Return the (x, y) coordinate for the center point of the cell that contains the specified text.  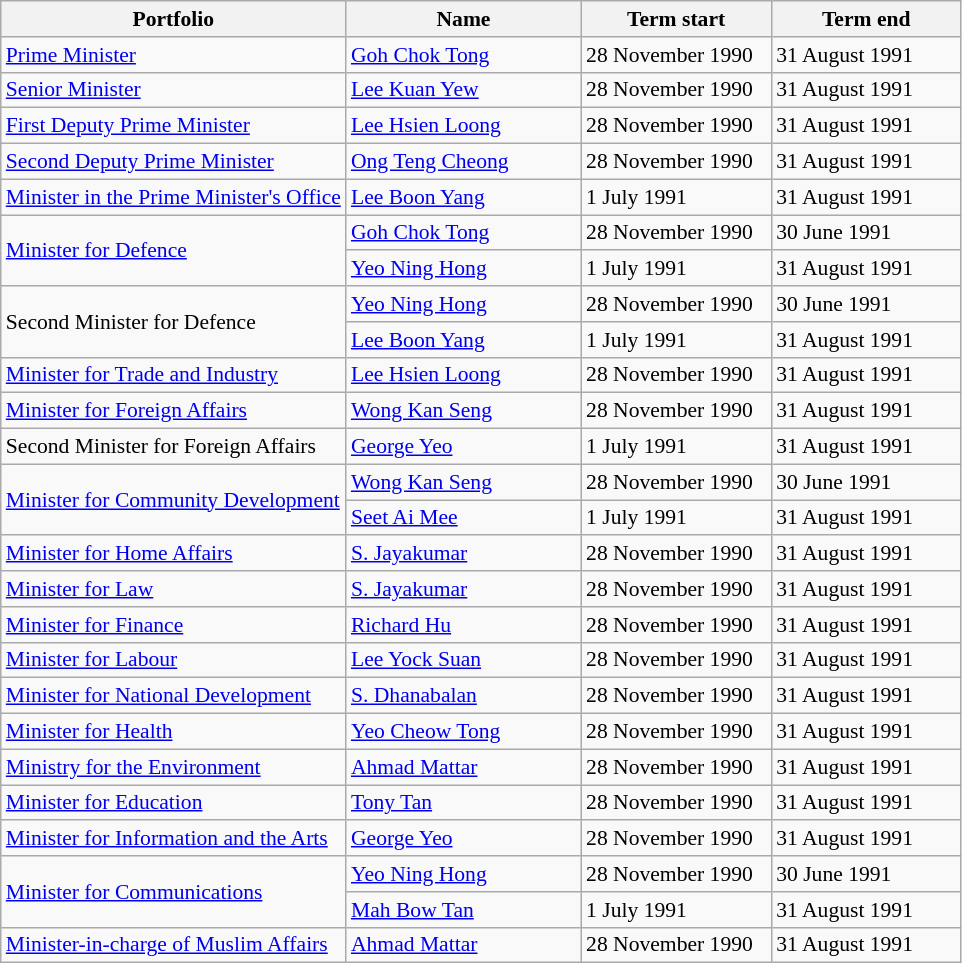
Minister for Community Development (174, 500)
Second Minister for Foreign Affairs (174, 447)
Portfolio (174, 19)
Second Minister for Defence (174, 322)
Name (464, 19)
Lee Kuan Yew (464, 90)
S. Dhanabalan (464, 696)
First Deputy Prime Minister (174, 126)
Minister for Trade and Industry (174, 375)
Mah Bow Tan (464, 910)
Yeo Cheow Tong (464, 732)
Term end (866, 19)
Ong Teng Cheong (464, 162)
Senior Minister (174, 90)
Ministry for the Environment (174, 767)
Minister for Foreign Affairs (174, 411)
Minister for Education (174, 803)
Minister for Health (174, 732)
Minister for Information and the Arts (174, 839)
Tony Tan (464, 803)
Minister for Finance (174, 625)
Richard Hu (464, 625)
Prime Minister (174, 55)
Term start (676, 19)
Minister-in-charge of Muslim Affairs (174, 945)
Minister for Home Affairs (174, 554)
Seet Ai Mee (464, 518)
Minister for National Development (174, 696)
Second Deputy Prime Minister (174, 162)
Lee Yock Suan (464, 660)
Minister for Law (174, 589)
Minister for Defence (174, 250)
Minister in the Prime Minister's Office (174, 197)
Minister for Communications (174, 892)
Minister for Labour (174, 660)
